Find where the given text appears and provide that cell's center as [x, y] coordinate. 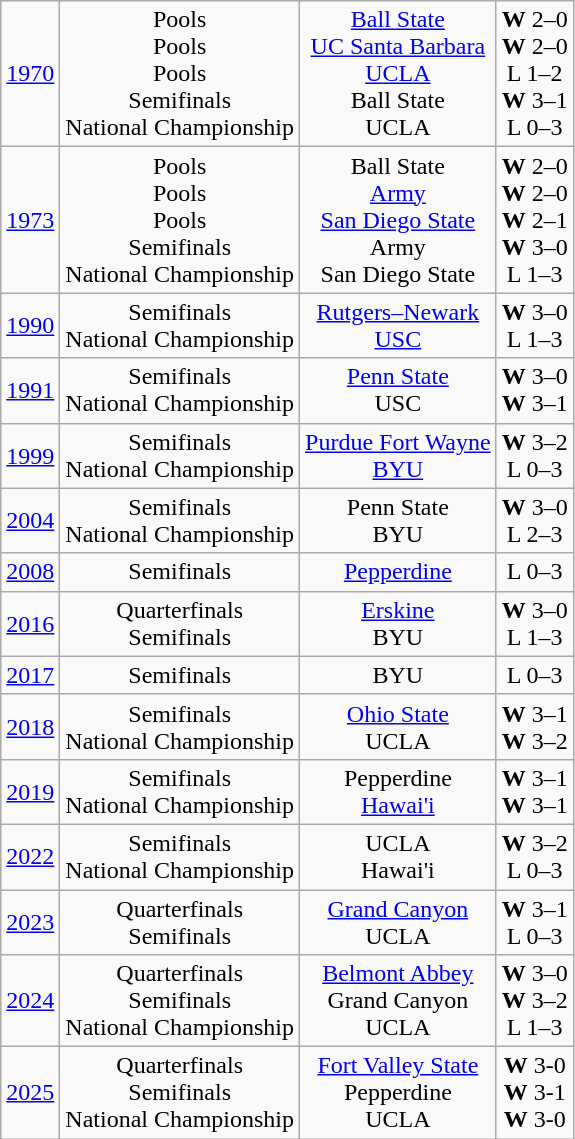
W 3–1L 0–3 [534, 922]
1990 [30, 326]
W 2–0W 2–0W 2–1W 3–0L 1–3 [534, 220]
2023 [30, 922]
W 3–0W 3–1 [534, 390]
W 3–1W 3–2 [534, 726]
2024 [30, 1001]
W 3-0 W 3-1 W 3-0 [534, 1093]
W 2–0W 2–0L 1–2W 3–1L 0–3 [534, 74]
W 3–1W 3–1 [534, 792]
2017 [30, 675]
ErskineBYU [398, 624]
Pepperdine [398, 572]
1970 [30, 74]
1973 [30, 220]
Purdue Fort WayneBYU [398, 456]
Penn StateUSC [398, 390]
Belmont AbbeyGrand CanyonUCLA [398, 1001]
W 3–0 W 3–2 L 1–3 [534, 1001]
2008 [30, 572]
1991 [30, 390]
Fort Valley State Pepperdine UCLA [398, 1093]
2019 [30, 792]
Rutgers–NewarkUSC [398, 326]
Penn StateBYU [398, 520]
2004 [30, 520]
Ohio StateUCLA [398, 726]
Ball StateUC Santa BarbaraUCLABall StateUCLA [398, 74]
BYU [398, 675]
W 3–0L 2–3 [534, 520]
2025 [30, 1093]
1999 [30, 456]
2018 [30, 726]
2022 [30, 856]
2016 [30, 624]
UCLAHawai'i [398, 856]
Ball StateArmySan Diego StateArmySan Diego State [398, 220]
Grand CanyonUCLA [398, 922]
PepperdineHawai'i [398, 792]
